Return (x, y) of the center of cell containing provided text 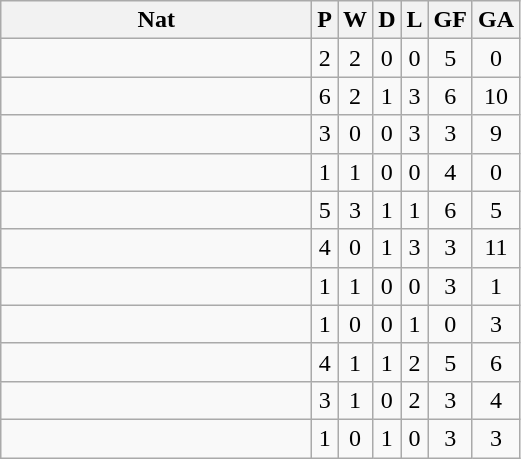
W (356, 20)
GF (450, 20)
L (414, 20)
9 (496, 134)
Nat (156, 20)
D (387, 20)
11 (496, 248)
10 (496, 96)
GA (496, 20)
P (325, 20)
